Scan for the cell matching the given text and deliver its [X, Y] coordinate at center. 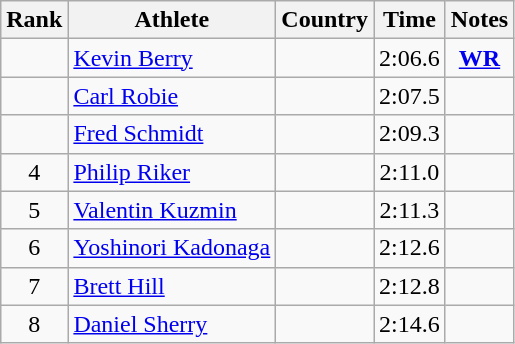
2:09.3 [410, 134]
2:14.6 [410, 324]
Yoshinori Kadonaga [172, 248]
2:12.6 [410, 248]
Carl Robie [172, 96]
Daniel Sherry [172, 324]
2:11.0 [410, 172]
Notes [479, 20]
WR [479, 58]
6 [34, 248]
Valentin Kuzmin [172, 210]
2:06.6 [410, 58]
Philip Riker [172, 172]
8 [34, 324]
4 [34, 172]
2:11.3 [410, 210]
7 [34, 286]
Kevin Berry [172, 58]
Country [325, 20]
Time [410, 20]
Fred Schmidt [172, 134]
Athlete [172, 20]
Brett Hill [172, 286]
2:12.8 [410, 286]
5 [34, 210]
2:07.5 [410, 96]
Rank [34, 20]
